Provide the [x, y] coordinate of the cell's center where the given text is located.  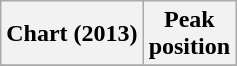
Peakposition [189, 34]
Chart (2013) [72, 34]
